Output the (x, y) coordinate of the center of the cell containing the given text.  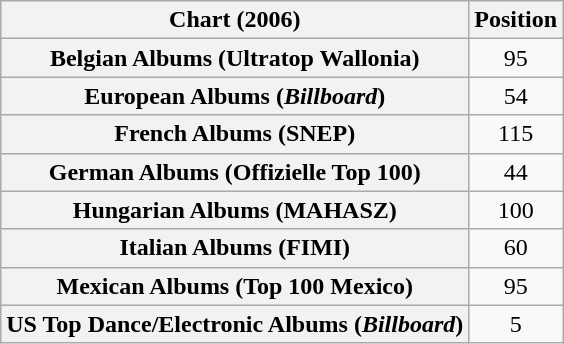
Chart (2006) (235, 20)
44 (516, 172)
European Albums (Billboard) (235, 96)
100 (516, 210)
German Albums (Offizielle Top 100) (235, 172)
Italian Albums (FIMI) (235, 248)
Mexican Albums (Top 100 Mexico) (235, 286)
Belgian Albums (Ultratop Wallonia) (235, 58)
Hungarian Albums (MAHASZ) (235, 210)
US Top Dance/Electronic Albums (Billboard) (235, 324)
Position (516, 20)
60 (516, 248)
115 (516, 134)
5 (516, 324)
French Albums (SNEP) (235, 134)
54 (516, 96)
